Scan for the cell matching the given text and deliver its (x, y) coordinate at center. 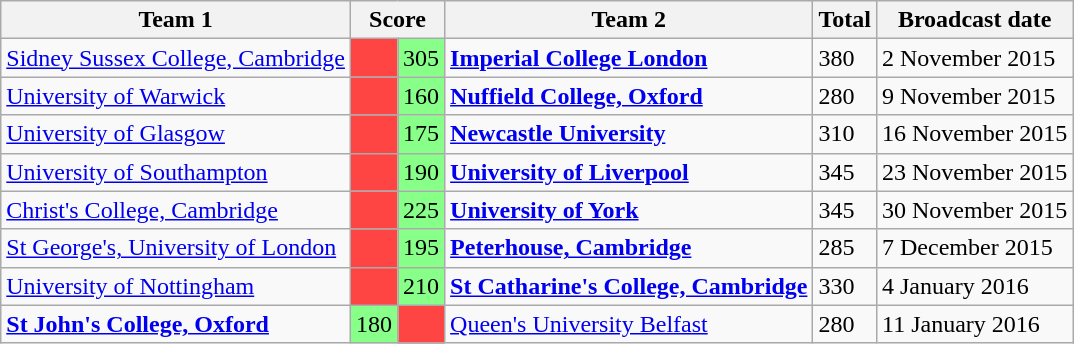
310 (845, 134)
160 (422, 96)
University of York (629, 210)
St John's College, Oxford (176, 324)
7 December 2015 (974, 248)
4 January 2016 (974, 286)
16 November 2015 (974, 134)
Score (397, 20)
St George's, University of London (176, 248)
St Catharine's College, Cambridge (629, 286)
180 (374, 324)
195 (422, 248)
2 November 2015 (974, 58)
210 (422, 286)
225 (422, 210)
9 November 2015 (974, 96)
Team 2 (629, 20)
190 (422, 172)
University of Nottingham (176, 286)
175 (422, 134)
Christ's College, Cambridge (176, 210)
Total (845, 20)
11 January 2016 (974, 324)
University of Warwick (176, 96)
285 (845, 248)
Team 1 (176, 20)
330 (845, 286)
Nuffield College, Oxford (629, 96)
Imperial College London (629, 58)
University of Glasgow (176, 134)
Newcastle University (629, 134)
Peterhouse, Cambridge (629, 248)
Queen's University Belfast (629, 324)
30 November 2015 (974, 210)
University of Liverpool (629, 172)
23 November 2015 (974, 172)
Sidney Sussex College, Cambridge (176, 58)
University of Southampton (176, 172)
305 (422, 58)
380 (845, 58)
Broadcast date (974, 20)
